Scan for the cell matching the given text and deliver its [X, Y] coordinate at center. 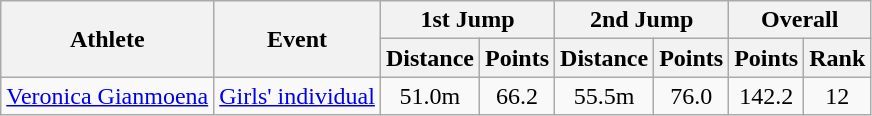
Girls' individual [298, 96]
51.0m [430, 96]
Athlete [108, 39]
142.2 [766, 96]
66.2 [516, 96]
Overall [800, 20]
12 [838, 96]
2nd Jump [642, 20]
Event [298, 39]
1st Jump [467, 20]
Rank [838, 58]
Veronica Gianmoena [108, 96]
76.0 [692, 96]
55.5m [604, 96]
